Determine the (X, Y) coordinate at the center of the cell enclosing the given text.  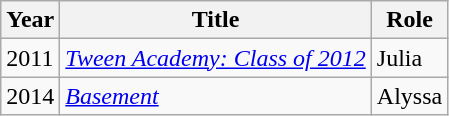
Basement (216, 96)
2014 (30, 96)
Role (409, 20)
Tween Academy: Class of 2012 (216, 58)
2011 (30, 58)
Title (216, 20)
Alyssa (409, 96)
Julia (409, 58)
Year (30, 20)
